Determine the [X, Y] coordinate at the center of the cell enclosing the given text.  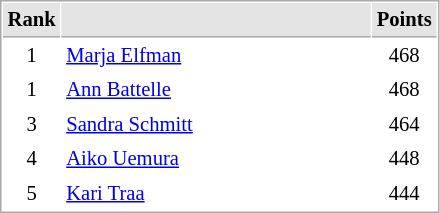
Aiko Uemura [216, 158]
Marja Elfman [216, 56]
Points [404, 20]
Rank [32, 20]
444 [404, 194]
Ann Battelle [216, 90]
Sandra Schmitt [216, 124]
448 [404, 158]
4 [32, 158]
Kari Traa [216, 194]
464 [404, 124]
3 [32, 124]
5 [32, 194]
